Identify which cell holds the provided text, then report its [X, Y] central coordinate. 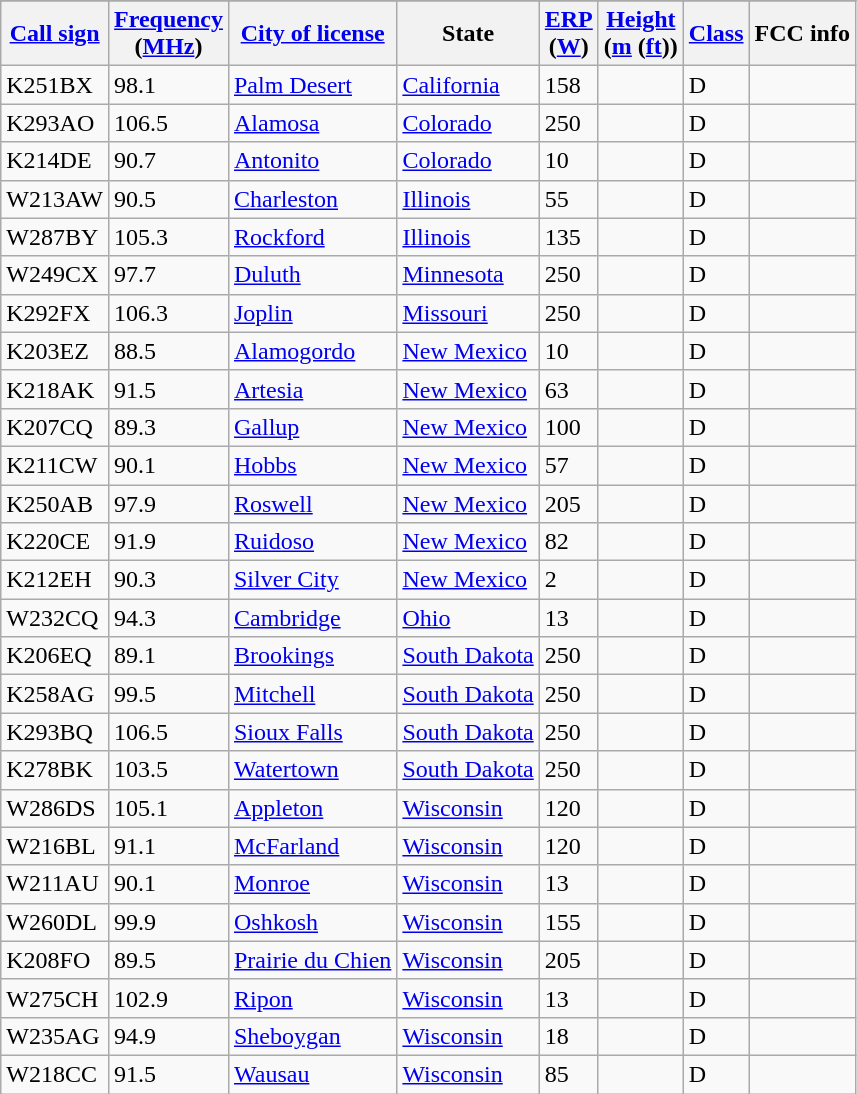
99.5 [169, 694]
ERP(W) [568, 34]
155 [568, 922]
City of license [312, 34]
Charleston [312, 199]
Joplin [312, 313]
88.5 [169, 351]
Sioux Falls [312, 732]
89.3 [169, 427]
Cambridge [312, 618]
55 [568, 199]
Appleton [312, 808]
82 [568, 542]
W260DL [55, 922]
K293BQ [55, 732]
Call sign [55, 34]
W232CQ [55, 618]
W216BL [55, 846]
K292FX [55, 313]
W287BY [55, 237]
91.9 [169, 542]
97.9 [169, 503]
89.5 [169, 960]
Sheboygan [312, 1036]
85 [568, 1074]
California [468, 85]
98.1 [169, 85]
K208FO [55, 960]
Rockford [312, 237]
90.5 [169, 199]
Oshkosh [312, 922]
Roswell [312, 503]
Palm Desert [312, 85]
Alamosa [312, 123]
Monroe [312, 884]
97.7 [169, 275]
W211AU [55, 884]
K214DE [55, 161]
W218CC [55, 1074]
FCC info [802, 34]
105.1 [169, 808]
90.3 [169, 580]
K211CW [55, 465]
Minnesota [468, 275]
102.9 [169, 998]
K206EQ [55, 656]
K203EZ [55, 351]
Ruidoso [312, 542]
K251BX [55, 85]
135 [568, 237]
Watertown [312, 770]
100 [568, 427]
Ohio [468, 618]
Gallup [312, 427]
94.9 [169, 1036]
Mitchell [312, 694]
K220CE [55, 542]
99.9 [169, 922]
W275CH [55, 998]
W235AG [55, 1036]
Brookings [312, 656]
2 [568, 580]
Duluth [312, 275]
105.3 [169, 237]
Class [716, 34]
Wausau [312, 1074]
Ripon [312, 998]
K218AK [55, 389]
Silver City [312, 580]
Alamogordo [312, 351]
90.7 [169, 161]
K278BK [55, 770]
Antonito [312, 161]
K212EH [55, 580]
W213AW [55, 199]
57 [568, 465]
63 [568, 389]
Artesia [312, 389]
McFarland [312, 846]
18 [568, 1036]
Missouri [468, 313]
158 [568, 85]
106.3 [169, 313]
W286DS [55, 808]
89.1 [169, 656]
K293AO [55, 123]
W249CX [55, 275]
Hobbs [312, 465]
Height(m (ft)) [640, 34]
91.1 [169, 846]
State [468, 34]
Prairie du Chien [312, 960]
94.3 [169, 618]
K207CQ [55, 427]
K258AG [55, 694]
K250AB [55, 503]
Frequency(MHz) [169, 34]
103.5 [169, 770]
